Capture the cell that displays the provided text and extract its [X, Y] central coordinate. 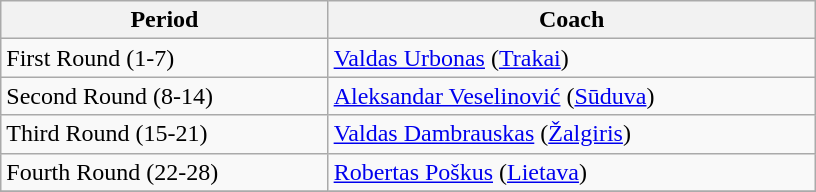
Coach [572, 20]
Robertas Poškus (Lietava) [572, 172]
First Round (1-7) [164, 58]
Fourth Round (22-28) [164, 172]
Valdas Dambrauskas (Žalgiris) [572, 134]
Third Round (15-21) [164, 134]
Valdas Urbonas (Trakai) [572, 58]
Period [164, 20]
Second Round (8-14) [164, 96]
Aleksandar Veselinović (Sūduva) [572, 96]
